Identify which cell holds the provided text, then report its (X, Y) central coordinate. 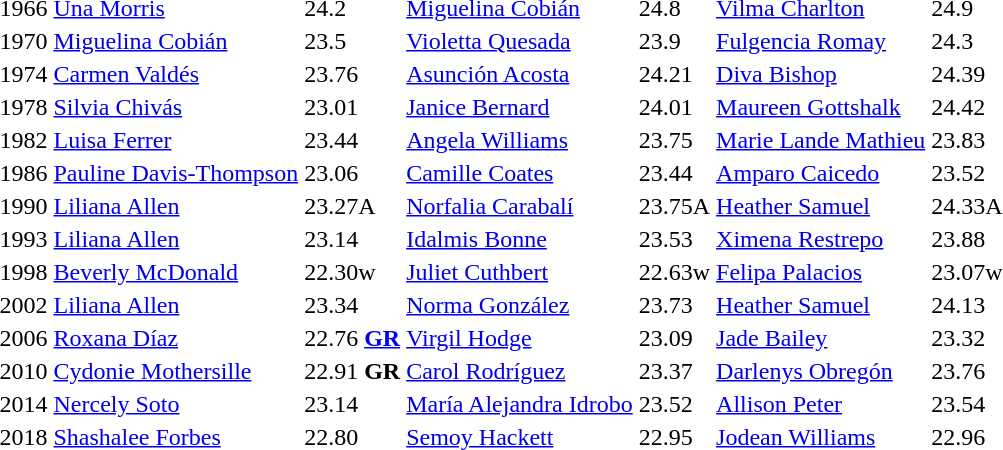
Asunción Acosta (520, 74)
Amparo Caicedo (821, 173)
Ximena Restrepo (821, 239)
Cydonie Mothersille (176, 371)
Nercely Soto (176, 404)
23.06 (352, 173)
Silvia Chivás (176, 107)
Idalmis Bonne (520, 239)
22.63w (674, 272)
Norfalia Carabalí (520, 206)
Carmen Valdés (176, 74)
23.5 (352, 41)
Angela Williams (520, 140)
Maureen Gottshalk (821, 107)
Darlenys Obregón (821, 371)
23.37 (674, 371)
Fulgencia Romay (821, 41)
Camille Coates (520, 173)
23.75 (674, 140)
Janice Bernard (520, 107)
Violetta Quesada (520, 41)
23.73 (674, 305)
Norma González (520, 305)
23.53 (674, 239)
Diva Bishop (821, 74)
Juliet Cuthbert (520, 272)
Felipa Palacios (821, 272)
23.01 (352, 107)
23.76 (352, 74)
23.75A (674, 206)
Beverly McDonald (176, 272)
24.01 (674, 107)
23.09 (674, 338)
María Alejandra Idrobo (520, 404)
Jade Bailey (821, 338)
Miguelina Cobián (176, 41)
23.27A (352, 206)
Roxana Díaz (176, 338)
Pauline Davis-Thompson (176, 173)
22.76 GR (352, 338)
Marie Lande Mathieu (821, 140)
24.21 (674, 74)
22.91 GR (352, 371)
22.30w (352, 272)
Carol Rodríguez (520, 371)
23.52 (674, 404)
Virgil Hodge (520, 338)
23.34 (352, 305)
Luisa Ferrer (176, 140)
23.9 (674, 41)
Allison Peter (821, 404)
